Search for the cell housing the specified text and yield its [x, y] center coordinate. 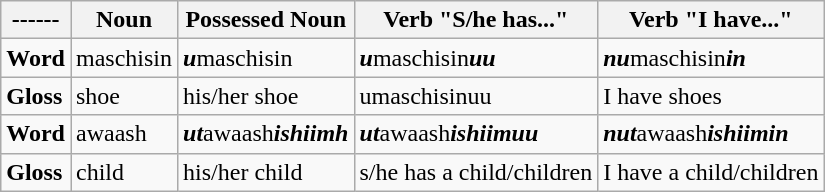
I have a child/children [711, 172]
Noun [124, 20]
awaash [124, 134]
his/her child [266, 172]
I have shoes [711, 96]
nutawaashishiimin [711, 134]
child [124, 172]
Verb "S/he has..." [476, 20]
utawaashishiimuu [476, 134]
maschisin [124, 58]
umaschisin [266, 58]
Verb "I have..." [711, 20]
------ [36, 20]
his/her shoe [266, 96]
numaschisinin [711, 58]
utawaashishiimh [266, 134]
s/he has a child/children [476, 172]
shoe [124, 96]
Possessed Noun [266, 20]
